Find where the given text appears and provide that cell's center as [x, y] coordinate. 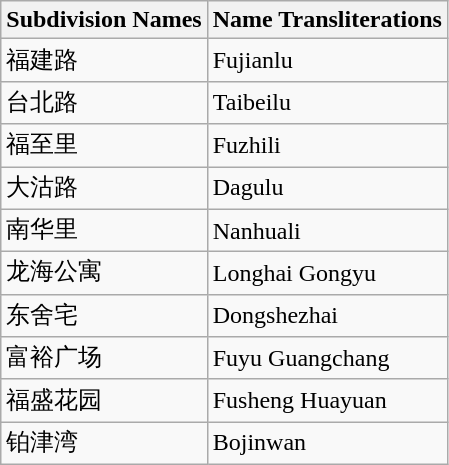
福建路 [104, 60]
南华里 [104, 230]
Name Transliterations [327, 20]
台北路 [104, 102]
Subdivision Names [104, 20]
龙海公寓 [104, 274]
Bojinwan [327, 444]
福至里 [104, 146]
Fuyu Guangchang [327, 358]
大沽路 [104, 188]
Taibeilu [327, 102]
福盛花园 [104, 400]
Dongshezhai [327, 316]
Nanhuali [327, 230]
Fusheng Huayuan [327, 400]
富裕广场 [104, 358]
Fuzhili [327, 146]
铂津湾 [104, 444]
Dagulu [327, 188]
Longhai Gongyu [327, 274]
东舍宅 [104, 316]
Fujianlu [327, 60]
